From the cell containing the given text, extract its center point as [x, y] coordinate. 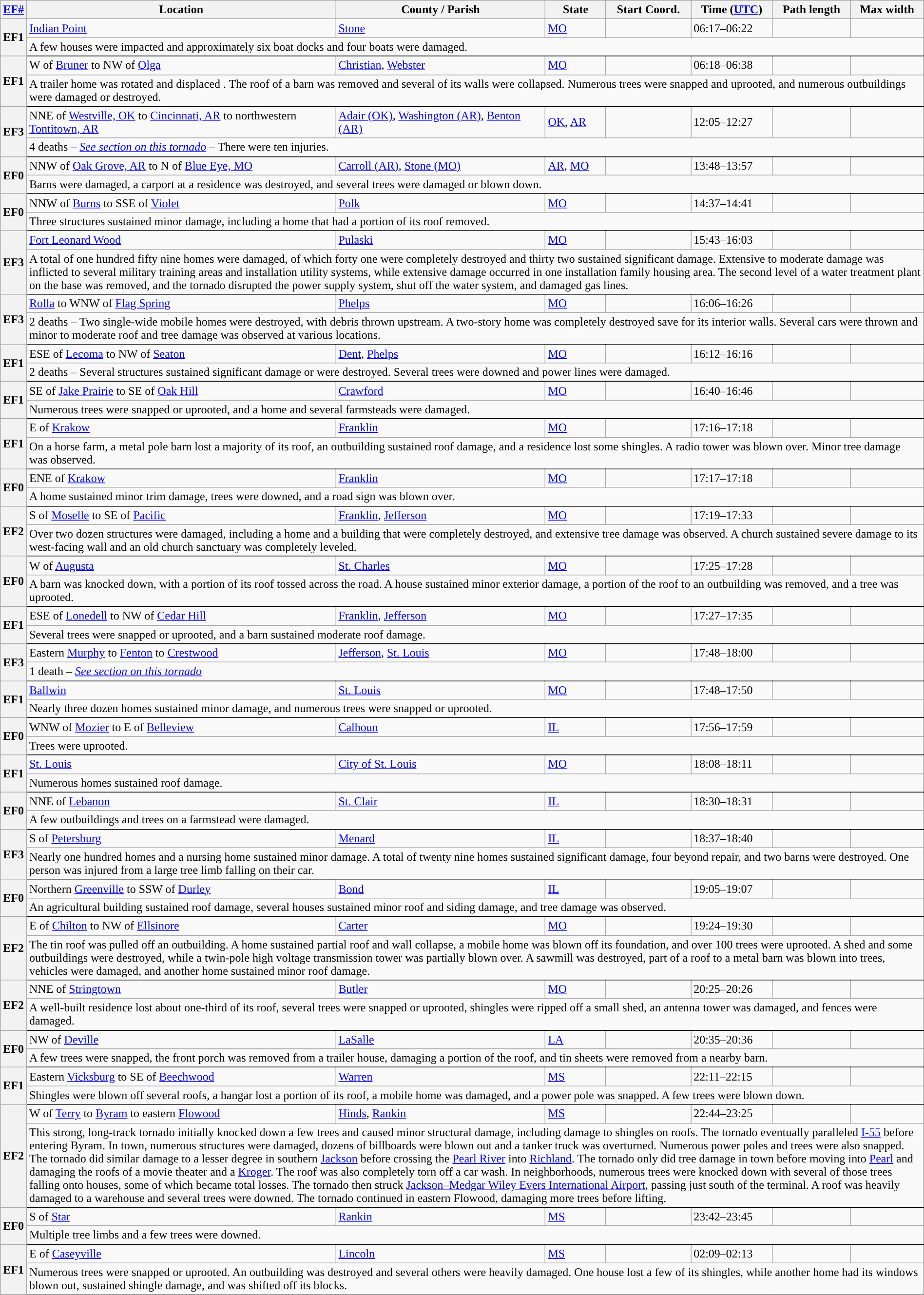
Numerous homes sustained roof damage. [475, 783]
20:25–20:26 [732, 989]
Jefferson, St. Louis [441, 653]
06:18–06:38 [732, 65]
AR, MO [576, 166]
Dent, Phelps [441, 354]
Christian, Webster [441, 65]
Location [181, 10]
Bond [441, 889]
Lincoln [441, 1254]
17:48–17:50 [732, 690]
E of Caseyville [181, 1254]
Calhoun [441, 727]
SE of Jake Prairie to SE of Oak Hill [181, 391]
Rolla to WNW of Flag Spring [181, 304]
2 deaths – Several structures sustained significant damage or were destroyed. Several trees were downed and power lines were damaged. [475, 372]
17:16–17:18 [732, 428]
18:30–18:31 [732, 801]
State [576, 10]
LaSalle [441, 1040]
ESE of Lonedell to NW of Cedar Hill [181, 616]
Carroll (AR), Stone (MO) [441, 166]
NNE of Stringtown [181, 989]
12:05–12:27 [732, 122]
LA [576, 1040]
22:11–22:15 [732, 1077]
S of Star [181, 1217]
WNW of Mozier to E of Belleview [181, 727]
E of Chilton to NW of Ellsinore [181, 926]
A few outbuildings and trees on a farmstead were damaged. [475, 820]
W of Terry to Byram to eastern Flowood [181, 1114]
S of Petersburg [181, 838]
Adair (OK), Washington (AR), Benton (AR) [441, 122]
ESE of Lecoma to NW of Seaton [181, 354]
19:05–19:07 [732, 889]
Start Coord. [648, 10]
Butler [441, 989]
19:24–19:30 [732, 926]
23:42–23:45 [732, 1217]
Eastern Vicksburg to SE of Beechwood [181, 1077]
Multiple tree limbs and a few trees were downed. [475, 1235]
Menard [441, 838]
NNW of Burns to SSE of Violet [181, 203]
Max width [887, 10]
17:17–17:18 [732, 478]
Polk [441, 203]
17:19–17:33 [732, 515]
17:48–18:00 [732, 653]
16:40–16:46 [732, 391]
17:56–17:59 [732, 727]
Warren [441, 1077]
An agricultural building sustained roof damage, several houses sustained minor roof and siding damage, and tree damage was observed. [475, 907]
Several trees were snapped or uprooted, and a barn sustained moderate roof damage. [475, 634]
4 deaths – See section on this tornado – There were ten injuries. [475, 147]
06:17–06:22 [732, 28]
Ballwin [181, 690]
W of Augusta [181, 565]
16:06–16:26 [732, 304]
16:12–16:16 [732, 354]
EF# [14, 10]
Trees were uprooted. [475, 746]
Eastern Murphy to Fenton to Crestwood [181, 653]
Three structures sustained minor damage, including a home that had a portion of its roof removed. [475, 221]
1 death – See section on this tornado [475, 672]
15:43–16:03 [732, 240]
Indian Point [181, 28]
OK, AR [576, 122]
Time (UTC) [732, 10]
Crawford [441, 391]
Northern Greenville to SSW of Durley [181, 889]
County / Parish [441, 10]
Phelps [441, 304]
Fort Leonard Wood [181, 240]
14:37–14:41 [732, 203]
17:25–17:28 [732, 565]
St. Clair [441, 801]
E of Krakow [181, 428]
18:08–18:11 [732, 764]
Pulaski [441, 240]
Path length [811, 10]
NNE of Westville, OK to Cincinnati, AR to northwestern Tontitown, AR [181, 122]
A few houses were impacted and approximately six boat docks and four boats were damaged. [475, 47]
S of Moselle to SE of Pacific [181, 515]
Rankin [441, 1217]
W of Bruner to NW of Olga [181, 65]
20:35–20:36 [732, 1040]
NW of Deville [181, 1040]
NNW of Oak Grove, AR to N of Blue Eye, MO [181, 166]
Carter [441, 926]
22:44–23:25 [732, 1114]
Barns were damaged, a carport at a residence was destroyed, and several trees were damaged or blown down. [475, 184]
02:09–02:13 [732, 1254]
St. Charles [441, 565]
17:27–17:35 [732, 616]
ENE of Krakow [181, 478]
Stone [441, 28]
NNE of Lebanon [181, 801]
A home sustained minor trim damage, trees were downed, and a road sign was blown over. [475, 497]
18:37–18:40 [732, 838]
Nearly three dozen homes sustained minor damage, and numerous trees were snapped or uprooted. [475, 709]
City of St. Louis [441, 764]
13:48–13:57 [732, 166]
Hinds, Rankin [441, 1114]
Numerous trees were snapped or uprooted, and a home and several farmsteads were damaged. [475, 409]
